Locate the cell with the specified text and output its (x, y) center coordinate. 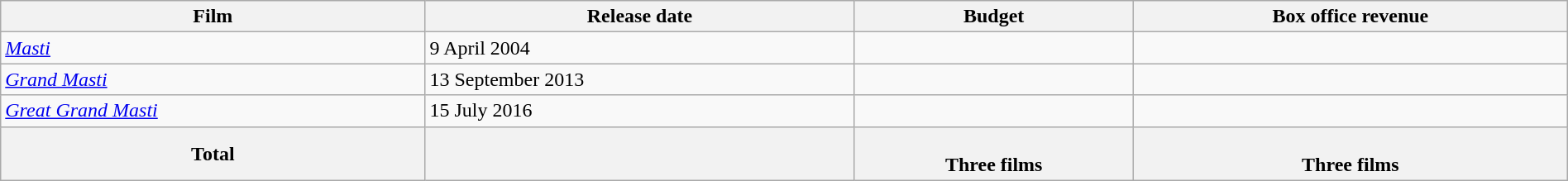
Film (213, 17)
Box office revenue (1350, 17)
15 July 2016 (640, 111)
Grand Masti (213, 79)
Total (213, 154)
Great Grand Masti (213, 111)
13 September 2013 (640, 79)
9 April 2004 (640, 48)
Budget (994, 17)
Release date (640, 17)
Masti (213, 48)
